Output the [x, y] coordinate of the center of the cell containing the given text.  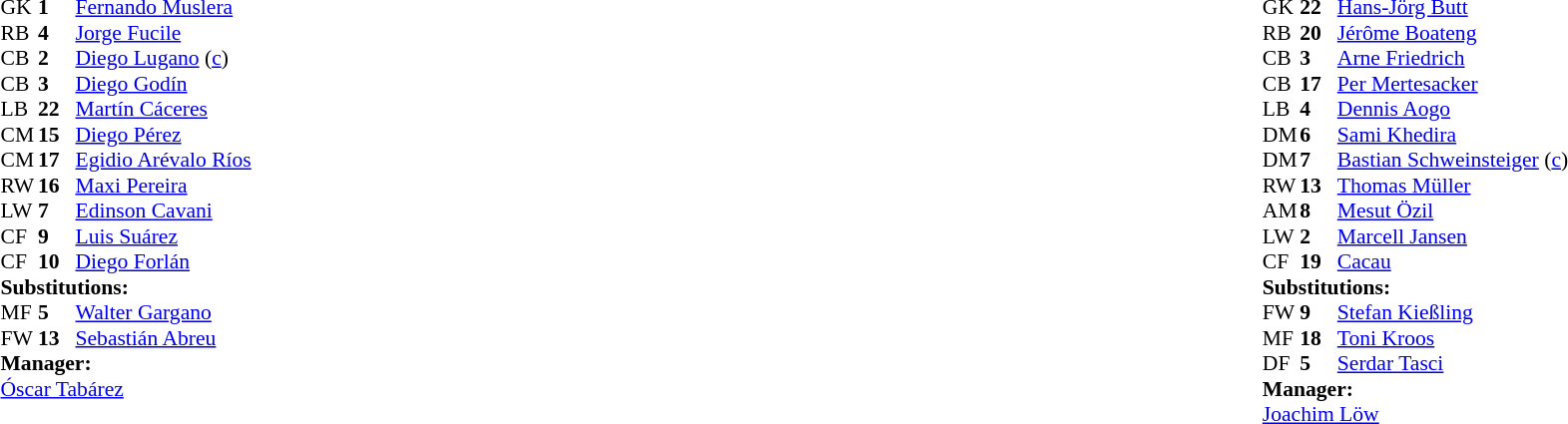
Stefan Kießling [1453, 312]
Martín Cáceres [164, 109]
AM [1282, 211]
22 [57, 109]
16 [57, 186]
Dennis Aogo [1453, 109]
Arne Friedrich [1453, 59]
Jorge Fucile [164, 33]
8 [1318, 211]
Marcell Jansen [1453, 236]
Maxi Pereira [164, 186]
20 [1318, 33]
Cacau [1453, 262]
Per Mertesacker [1453, 84]
Óscar Tabárez [126, 389]
DF [1282, 364]
Jérôme Boateng [1453, 33]
Luis Suárez [164, 236]
Egidio Arévalo Ríos [164, 161]
Diego Pérez [164, 135]
Diego Lugano (c) [164, 59]
Walter Gargano [164, 312]
6 [1318, 135]
Edinson Cavani [164, 211]
15 [57, 135]
10 [57, 262]
Bastian Schweinsteiger (c) [1453, 161]
Mesut Özil [1453, 211]
Sebastián Abreu [164, 338]
Diego Forlán [164, 262]
Toni Kroos [1453, 338]
Thomas Müller [1453, 186]
18 [1318, 338]
Diego Godín [164, 84]
Serdar Tasci [1453, 364]
Sami Khedira [1453, 135]
19 [1318, 262]
